Locate the cell with the specified text and output its [X, Y] center coordinate. 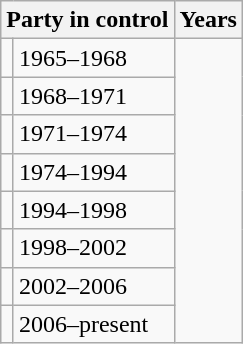
1971–1974 [94, 134]
2006–present [94, 324]
1965–1968 [94, 58]
1968–1971 [94, 96]
Party in control [88, 20]
1974–1994 [94, 172]
2002–2006 [94, 286]
Years [208, 20]
1998–2002 [94, 248]
1994–1998 [94, 210]
